Find where the given text appears and provide that cell's center as [X, Y] coordinate. 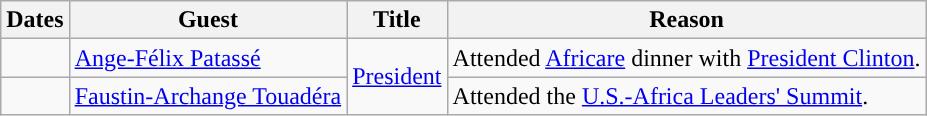
Attended the U.S.-Africa Leaders' Summit. [686, 96]
Reason [686, 20]
Title [397, 20]
Ange-Félix Patassé [208, 58]
Dates [35, 20]
President [397, 77]
Faustin-Archange Touadéra [208, 96]
Attended Africare dinner with President Clinton. [686, 58]
Guest [208, 20]
